Find where the given text appears and provide that cell's center as (x, y) coordinate. 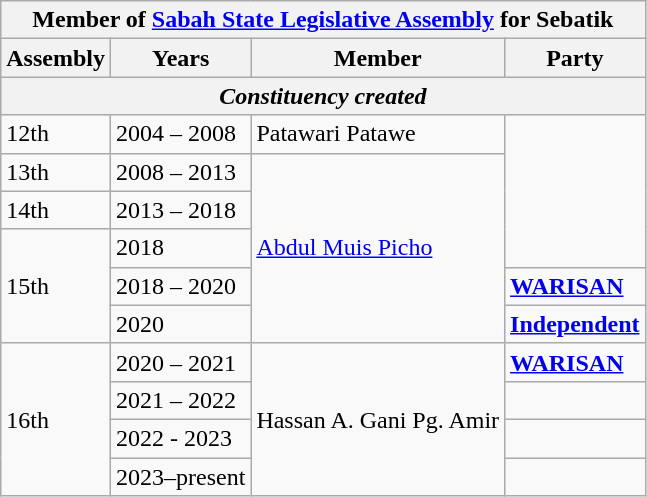
Hassan A. Gani Pg. Amir (378, 419)
Years (180, 58)
14th (56, 210)
2018 (180, 248)
2022 - 2023 (180, 438)
Assembly (56, 58)
2020 – 2021 (180, 362)
2008 – 2013 (180, 172)
Constituency created (323, 96)
Party (575, 58)
16th (56, 419)
Member (378, 58)
2020 (180, 324)
Independent (575, 324)
2013 – 2018 (180, 210)
15th (56, 286)
Member of Sabah State Legislative Assembly for Sebatik (323, 20)
2021 – 2022 (180, 400)
13th (56, 172)
2023–present (180, 477)
2018 – 2020 (180, 286)
Abdul Muis Picho (378, 248)
2004 – 2008 (180, 134)
12th (56, 134)
Patawari Patawe (378, 134)
